Find where the given text appears and provide that cell's center as (x, y) coordinate. 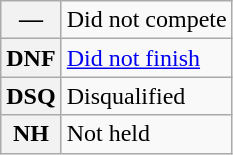
— (31, 20)
NH (31, 134)
Not held (146, 134)
Did not finish (146, 58)
DSQ (31, 96)
DNF (31, 58)
Did not compete (146, 20)
Disqualified (146, 96)
